Identify which cell holds the provided text, then report its [x, y] central coordinate. 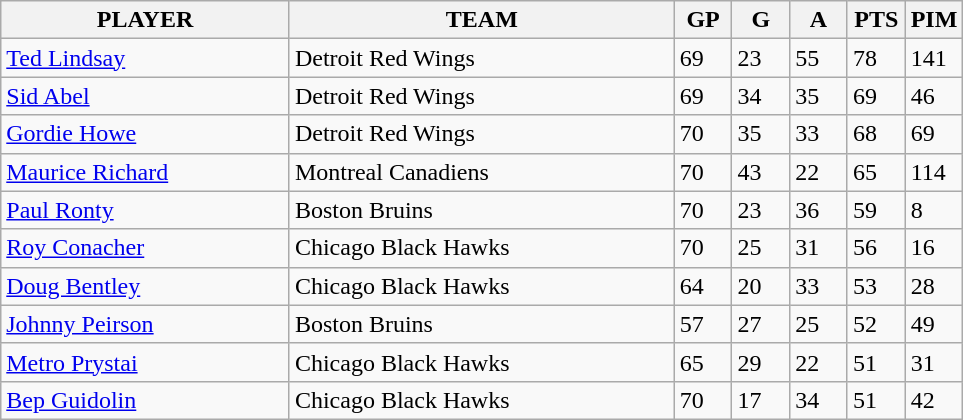
59 [876, 210]
Maurice Richard [146, 172]
46 [934, 96]
Sid Abel [146, 96]
Roy Conacher [146, 248]
8 [934, 210]
Ted Lindsay [146, 58]
Montreal Canadiens [482, 172]
64 [703, 286]
53 [876, 286]
27 [761, 324]
28 [934, 286]
Bep Guidolin [146, 400]
43 [761, 172]
Paul Ronty [146, 210]
Metro Prystai [146, 362]
141 [934, 58]
17 [761, 400]
A [819, 20]
78 [876, 58]
Gordie Howe [146, 134]
16 [934, 248]
G [761, 20]
55 [819, 58]
PTS [876, 20]
42 [934, 400]
57 [703, 324]
36 [819, 210]
Johnny Peirson [146, 324]
29 [761, 362]
68 [876, 134]
20 [761, 286]
56 [876, 248]
TEAM [482, 20]
GP [703, 20]
52 [876, 324]
PIM [934, 20]
Doug Bentley [146, 286]
114 [934, 172]
PLAYER [146, 20]
49 [934, 324]
